Output the (x, y) coordinate of the center of the cell containing the given text.  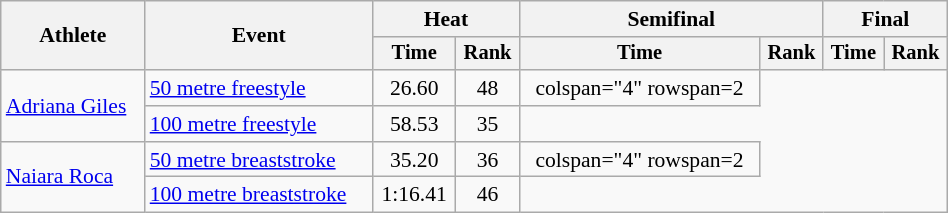
36 (488, 160)
1:16.41 (414, 195)
46 (488, 195)
Semifinal (671, 19)
Event (259, 36)
Athlete (73, 36)
Heat (446, 19)
50 metre breaststroke (259, 160)
48 (488, 88)
35 (488, 124)
Adriana Giles (73, 106)
50 metre freestyle (259, 88)
100 metre freestyle (259, 124)
26.60 (414, 88)
Final (885, 19)
35.20 (414, 160)
58.53 (414, 124)
100 metre breaststroke (259, 195)
Naiara Roca (73, 178)
